Return (X, Y) of the center of cell containing provided text 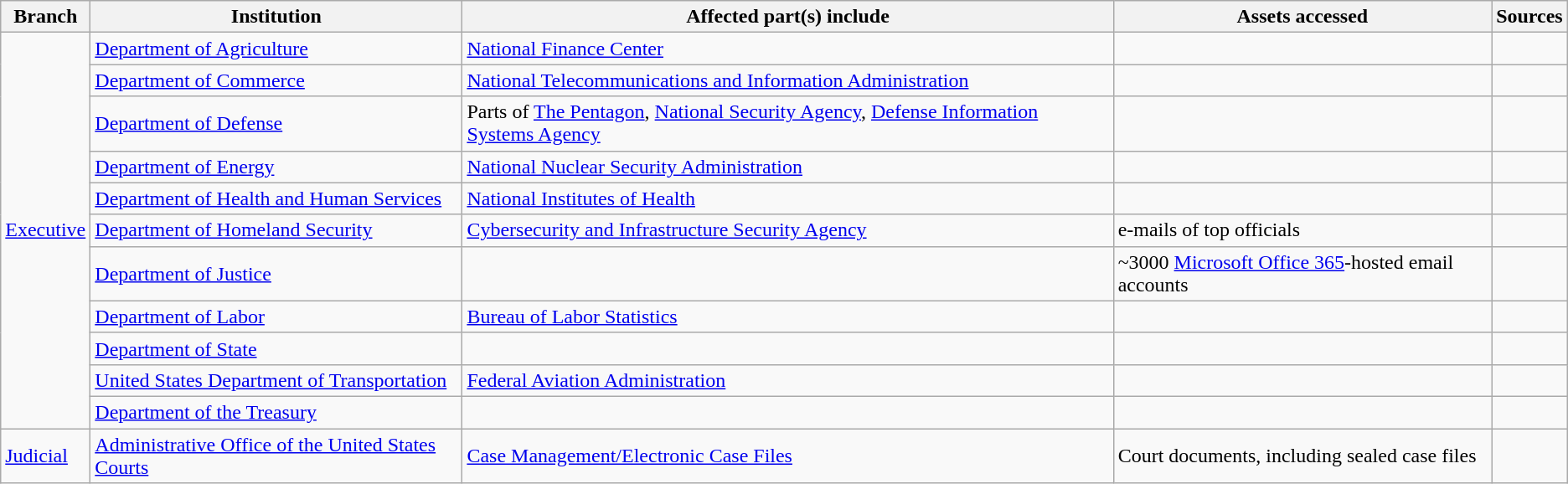
Federal Aviation Administration (787, 380)
Department of Commerce (276, 80)
Administrative Office of the United States Courts (276, 456)
Parts of The Pentagon, National Security Agency, Defense Information Systems Agency (787, 124)
Department of State (276, 348)
Branch (45, 17)
~3000 Microsoft Office 365-hosted email accounts (1302, 273)
National Finance Center (787, 49)
Affected part(s) include (787, 17)
National Telecommunications and Information Administration (787, 80)
Department of Defense (276, 124)
Department of Labor (276, 317)
Department of Agriculture (276, 49)
Assets accessed (1302, 17)
e-mails of top officials (1302, 230)
Institution (276, 17)
Department of Health and Human Services (276, 198)
Department of Homeland Security (276, 230)
Case Management/Electronic Case Files (787, 456)
Judicial (45, 456)
Sources (1529, 17)
Department of Energy (276, 167)
Department of Justice (276, 273)
Executive (45, 231)
National Institutes of Health (787, 198)
Bureau of Labor Statistics (787, 317)
National Nuclear Security Administration (787, 167)
Court documents, including sealed case files (1302, 456)
United States Department of Transportation (276, 380)
Cybersecurity and Infrastructure Security Agency (787, 230)
Department of the Treasury (276, 412)
